Provide the [x, y] coordinate of the cell's center where the given text is located.  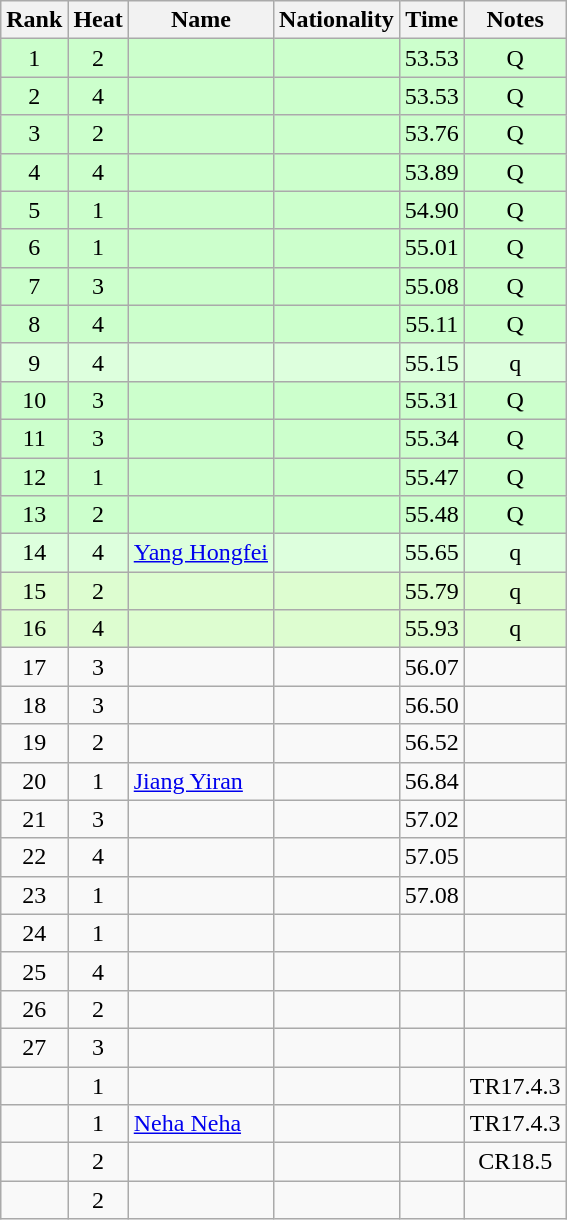
56.07 [432, 667]
19 [34, 743]
55.47 [432, 477]
18 [34, 705]
25 [34, 971]
5 [34, 210]
17 [34, 667]
55.01 [432, 248]
Neha Neha [200, 1124]
55.93 [432, 629]
Jiang Yiran [200, 781]
14 [34, 553]
Notes [515, 20]
56.50 [432, 705]
6 [34, 248]
9 [34, 362]
55.79 [432, 591]
7 [34, 286]
12 [34, 477]
55.34 [432, 438]
55.65 [432, 553]
15 [34, 591]
Nationality [337, 20]
Yang Hongfei [200, 553]
55.11 [432, 324]
13 [34, 515]
55.48 [432, 515]
57.05 [432, 857]
56.52 [432, 743]
57.08 [432, 895]
27 [34, 1047]
23 [34, 895]
16 [34, 629]
Heat [98, 20]
53.89 [432, 172]
54.90 [432, 210]
21 [34, 819]
24 [34, 933]
57.02 [432, 819]
55.15 [432, 362]
55.08 [432, 286]
Rank [34, 20]
Name [200, 20]
22 [34, 857]
10 [34, 400]
8 [34, 324]
53.76 [432, 134]
CR18.5 [515, 1162]
20 [34, 781]
Time [432, 20]
11 [34, 438]
55.31 [432, 400]
56.84 [432, 781]
26 [34, 1009]
